Identify which cell holds the provided text, then report its [X, Y] central coordinate. 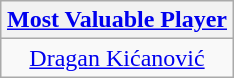
Most Valuable Player [116, 20]
Dragan Kićanović [116, 58]
